For the text-containing cell, return its midpoint in (X, Y) coordinate format. 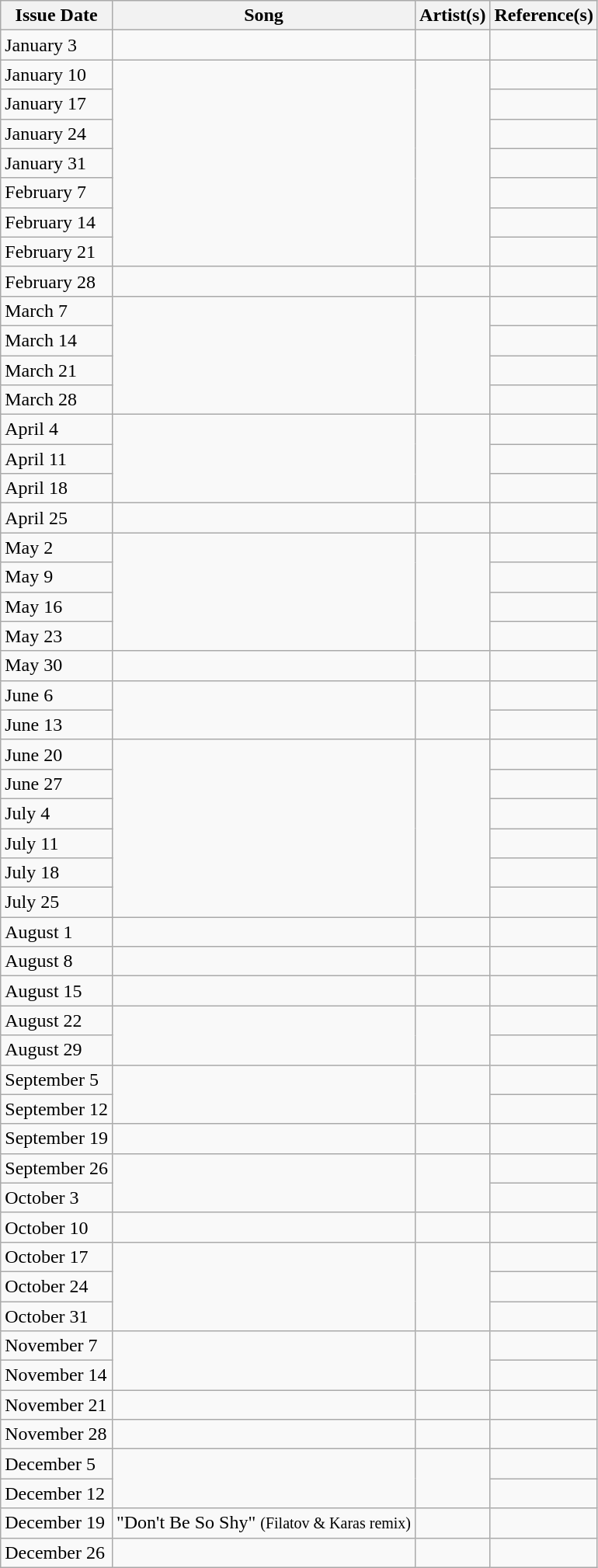
July 4 (57, 813)
October 3 (57, 1198)
October 31 (57, 1316)
Reference(s) (544, 16)
March 7 (57, 311)
February 28 (57, 281)
April 4 (57, 429)
"Don't Be So Shy" (Filatov & Karas remix) (263, 1523)
Issue Date (57, 16)
February 7 (57, 193)
April 11 (57, 459)
August 15 (57, 991)
October 10 (57, 1227)
January 10 (57, 75)
February 21 (57, 252)
December 26 (57, 1552)
January 3 (57, 45)
April 25 (57, 518)
November 21 (57, 1405)
December 5 (57, 1464)
Artist(s) (453, 16)
March 21 (57, 370)
June 6 (57, 695)
June 27 (57, 784)
January 17 (57, 104)
July 11 (57, 843)
August 1 (57, 932)
March 14 (57, 340)
November 14 (57, 1375)
September 12 (57, 1109)
August 8 (57, 961)
May 16 (57, 607)
October 17 (57, 1257)
January 24 (57, 134)
August 29 (57, 1050)
May 2 (57, 548)
May 9 (57, 577)
December 12 (57, 1493)
Song (263, 16)
April 18 (57, 488)
September 19 (57, 1139)
October 24 (57, 1286)
February 14 (57, 222)
November 7 (57, 1346)
June 20 (57, 754)
May 30 (57, 666)
December 19 (57, 1523)
November 28 (57, 1434)
January 31 (57, 163)
June 13 (57, 725)
July 25 (57, 902)
September 5 (57, 1080)
July 18 (57, 873)
March 28 (57, 400)
August 22 (57, 1020)
May 23 (57, 636)
September 26 (57, 1168)
